From the cell containing the given text, extract its center point as [X, Y] coordinate. 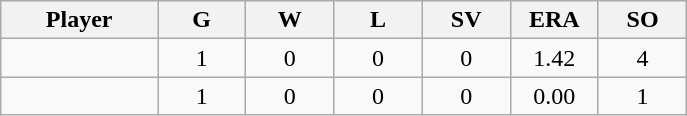
1.42 [554, 58]
4 [642, 58]
W [290, 20]
G [202, 20]
L [378, 20]
ERA [554, 20]
0.00 [554, 96]
SO [642, 20]
SV [466, 20]
Player [80, 20]
